Provide the (X, Y) coordinate of the cell's center where the given text is located.  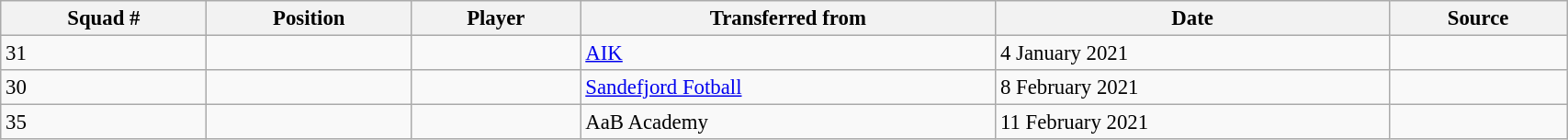
Sandefjord Fotball (788, 87)
AIK (788, 53)
30 (104, 87)
AaB Academy (788, 122)
4 January 2021 (1192, 53)
Position (309, 18)
Squad # (104, 18)
Transferred from (788, 18)
8 February 2021 (1192, 87)
Player (496, 18)
Date (1192, 18)
11 February 2021 (1192, 122)
35 (104, 122)
Source (1479, 18)
31 (104, 53)
